Find where the given text appears and provide that cell's center as [X, Y] coordinate. 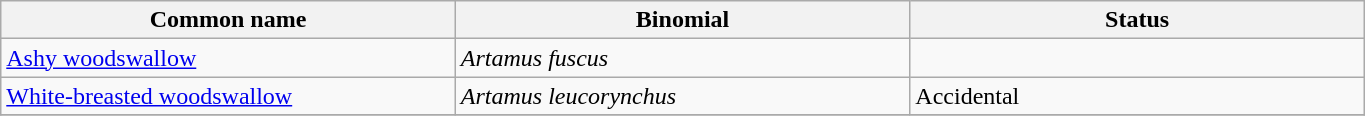
Status [1138, 20]
Ashy woodswallow [228, 58]
White-breasted woodswallow [228, 96]
Accidental [1138, 96]
Common name [228, 20]
Binomial [682, 20]
Artamus leucorynchus [682, 96]
Artamus fuscus [682, 58]
